Search for the cell housing the specified text and yield its (X, Y) center coordinate. 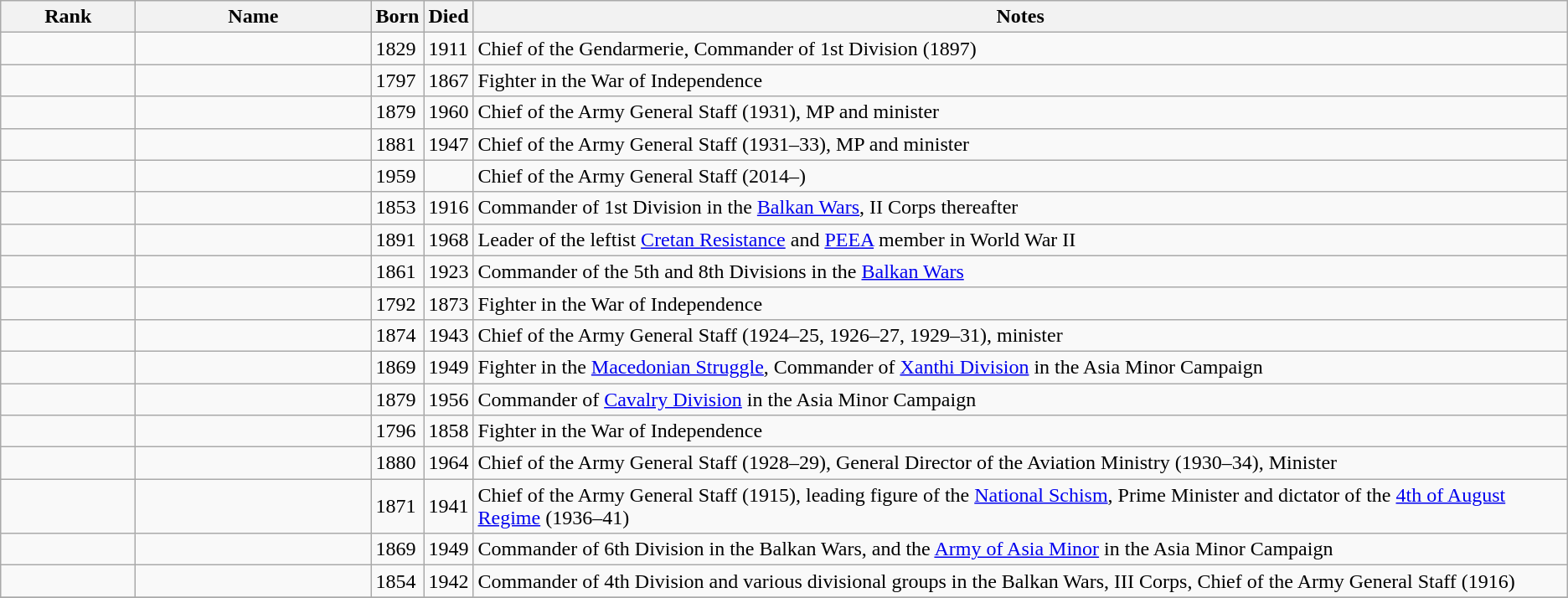
1796 (397, 431)
1956 (449, 400)
1873 (449, 303)
Chief of the Army General Staff (1924–25, 1926–27, 1929–31), minister (1020, 335)
1891 (397, 240)
1911 (449, 49)
Chief of the Army General Staff (1931–33), MP and minister (1020, 144)
Fighter in the Macedonian Struggle, Commander of Xanthi Division in the Asia Minor Campaign (1020, 367)
Chief of the Army General Staff (1915), leading figure of the National Schism, Prime Minister and dictator of the 4th of August Regime (1936–41) (1020, 506)
1858 (449, 431)
Name (253, 17)
Commander of 1st Division in the Balkan Wars, II Corps thereafter (1020, 208)
1923 (449, 271)
1964 (449, 463)
1959 (397, 176)
Commander of the 5th and 8th Divisions in the Balkan Wars (1020, 271)
1829 (397, 49)
Chief of the Army General Staff (2014–) (1020, 176)
1881 (397, 144)
1942 (449, 581)
1792 (397, 303)
Died (449, 17)
Commander of 4th Division and various divisional groups in the Balkan Wars, III Corps, Chief of the Army General Staff (1916) (1020, 581)
Rank (69, 17)
1874 (397, 335)
1943 (449, 335)
Chief of the Army General Staff (1928–29), General Director of the Aviation Ministry (1930–34), Minister (1020, 463)
1853 (397, 208)
1968 (449, 240)
1871 (397, 506)
1880 (397, 463)
1941 (449, 506)
1797 (397, 80)
Chief of the Army General Staff (1931), MP and minister (1020, 112)
1854 (397, 581)
Born (397, 17)
1861 (397, 271)
Leader of the leftist Cretan Resistance and PEEA member in World War II (1020, 240)
1867 (449, 80)
1916 (449, 208)
Commander of Cavalry Division in the Asia Minor Campaign (1020, 400)
Commander of 6th Division in the Balkan Wars, and the Army of Asia Minor in the Asia Minor Campaign (1020, 549)
1960 (449, 112)
Chief of the Gendarmerie, Commander of 1st Division (1897) (1020, 49)
Notes (1020, 17)
1947 (449, 144)
